Provide the [X, Y] coordinate of the cell's center where the given text is located.  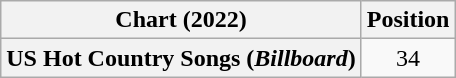
US Hot Country Songs (Billboard) [181, 58]
34 [408, 58]
Position [408, 20]
Chart (2022) [181, 20]
